Find where the given text appears and provide that cell's center as (x, y) coordinate. 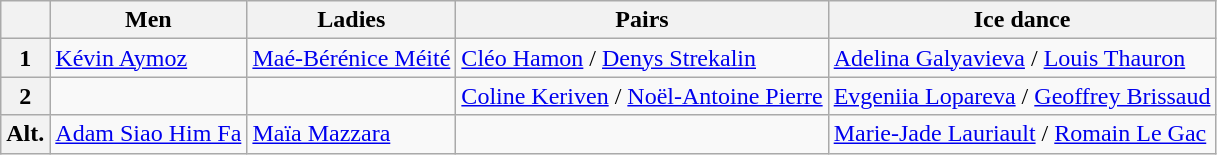
Coline Keriven / Noël-Antoine Pierre (642, 96)
Men (148, 20)
2 (26, 96)
Kévin Aymoz (148, 58)
Ladies (352, 20)
1 (26, 58)
Cléo Hamon / Denys Strekalin (642, 58)
Adam Siao Him Fa (148, 134)
Maé-Bérénice Méité (352, 58)
Adelina Galyavieva / Louis Thauron (1022, 58)
Pairs (642, 20)
Alt. (26, 134)
Maïa Mazzara (352, 134)
Evgeniia Lopareva / Geoffrey Brissaud (1022, 96)
Marie-Jade Lauriault / Romain Le Gac (1022, 134)
Ice dance (1022, 20)
